Identify which cell holds the provided text, then report its [X, Y] central coordinate. 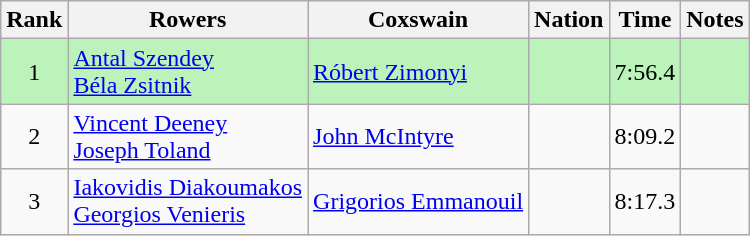
Time [645, 20]
7:56.4 [645, 72]
1 [34, 72]
8:17.3 [645, 202]
Róbert Zimonyi [418, 72]
Rowers [188, 20]
Notes [715, 20]
2 [34, 136]
3 [34, 202]
Grigorios Emmanouil [418, 202]
Iakovidis DiakoumakosGeorgios Venieris [188, 202]
Coxswain [418, 20]
Vincent DeeneyJoseph Toland [188, 136]
Rank [34, 20]
Antal SzendeyBéla Zsitnik [188, 72]
8:09.2 [645, 136]
Nation [569, 20]
John McIntyre [418, 136]
